Detect which cell encompasses the target text, then output its (x, y) center coordinate. 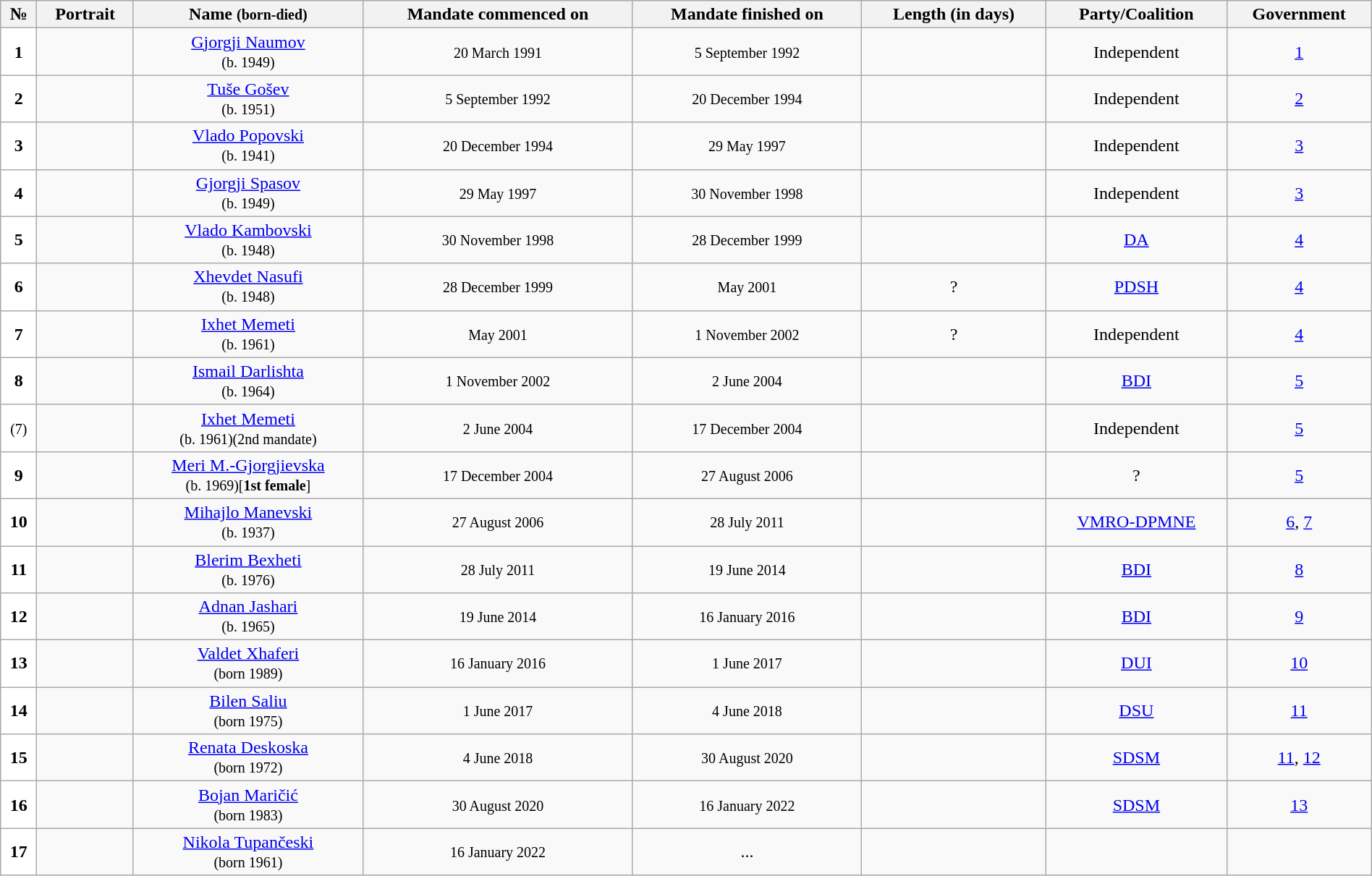
Portrait (85, 14)
11, 12 (1299, 758)
Tuše Gošev(b. 1951) (247, 98)
20 March 1991 (498, 52)
7 (19, 334)
DA (1136, 240)
№ (19, 14)
Mandate finished on (747, 14)
Vlado Popovski(b. 1941) (247, 146)
16 (19, 804)
Ismail Darlishta(b. 1964) (247, 380)
Vlado Kambovski(b. 1948) (247, 240)
Nikola Tupančeski(born 1961) (247, 852)
Ixhet Memeti(b. 1961)(2nd mandate) (247, 428)
14 (19, 710)
Renata Deskoska(born 1972) (247, 758)
Bojan Maričić(born 1983) (247, 804)
Party/Coalition (1136, 14)
Bilen Saliu(born 1975) (247, 710)
DUI (1136, 664)
Ixhet Memeti(b. 1961) (247, 334)
Valdet Xhaferi(born 1989) (247, 664)
Gjorgji Naumov(b. 1949) (247, 52)
Mihajlo Manevski(b. 1937) (247, 522)
15 (19, 758)
Adnan Jashari(b. 1965) (247, 616)
Name (born-died) (247, 14)
DSU (1136, 710)
Mandate commenced on (498, 14)
Length (in days) (954, 14)
PDSH (1136, 286)
17 (19, 852)
Government (1299, 14)
(7) (19, 428)
Blerim Bexheti(b. 1976) (247, 569)
Xhevdet Nasufi(b. 1948) (247, 286)
Meri M.-Gjorgjievska(b. 1969)[1st female] (247, 475)
12 (19, 616)
VMRO-DPMNE (1136, 522)
... (747, 852)
6, 7 (1299, 522)
Gjorgji Spasov(b. 1949) (247, 192)
6 (19, 286)
